Return (x, y) of the center of cell containing provided text 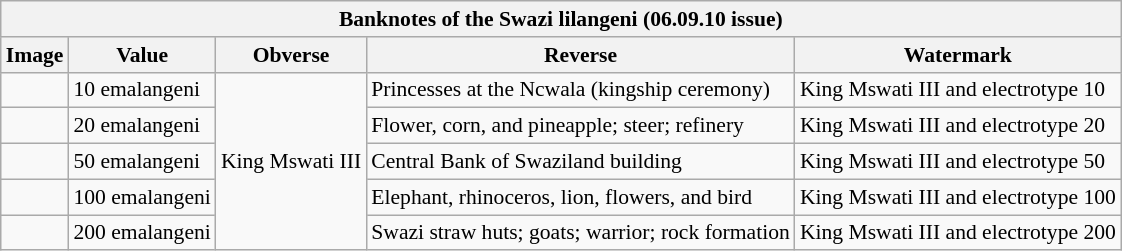
20 emalangeni (142, 126)
Obverse (291, 55)
Image (35, 55)
Value (142, 55)
100 emalangeni (142, 197)
Princesses at the Ncwala (kingship ceremony) (580, 90)
Elephant, rhinoceros, lion, flowers, and bird (580, 197)
King Mswati III and electrotype 20 (958, 126)
Swazi straw huts; goats; warrior; rock formation (580, 233)
King Mswati III and electrotype 50 (958, 162)
King Mswati III and electrotype 10 (958, 90)
King Mswati III and electrotype 200 (958, 233)
King Mswati III and electrotype 100 (958, 197)
Banknotes of the Swazi lilangeni (06.09.10 issue) (561, 19)
Reverse (580, 55)
200 emalangeni (142, 233)
King Mswati III (291, 161)
Flower, corn, and pineapple; steer; refinery (580, 126)
50 emalangeni (142, 162)
10 emalangeni (142, 90)
Watermark (958, 55)
Central Bank of Swaziland building (580, 162)
